Determine the (X, Y) coordinate at the center of the cell enclosing the given text.  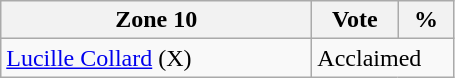
Zone 10 (156, 20)
% (426, 20)
Acclaimed (383, 58)
Vote (355, 20)
Lucille Collard (X) (156, 58)
